Extract the [X, Y] coordinate from the center of the cell holding the provided text.  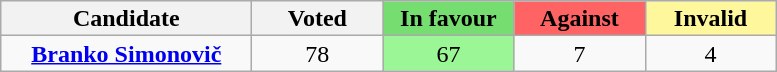
Candidate [126, 18]
Invalid [710, 18]
Voted [318, 18]
78 [318, 54]
67 [448, 54]
4 [710, 54]
Against [580, 18]
Branko Simonovič [126, 54]
In favour [448, 18]
7 [580, 54]
